Find where the given text appears and provide that cell's center as (X, Y) coordinate. 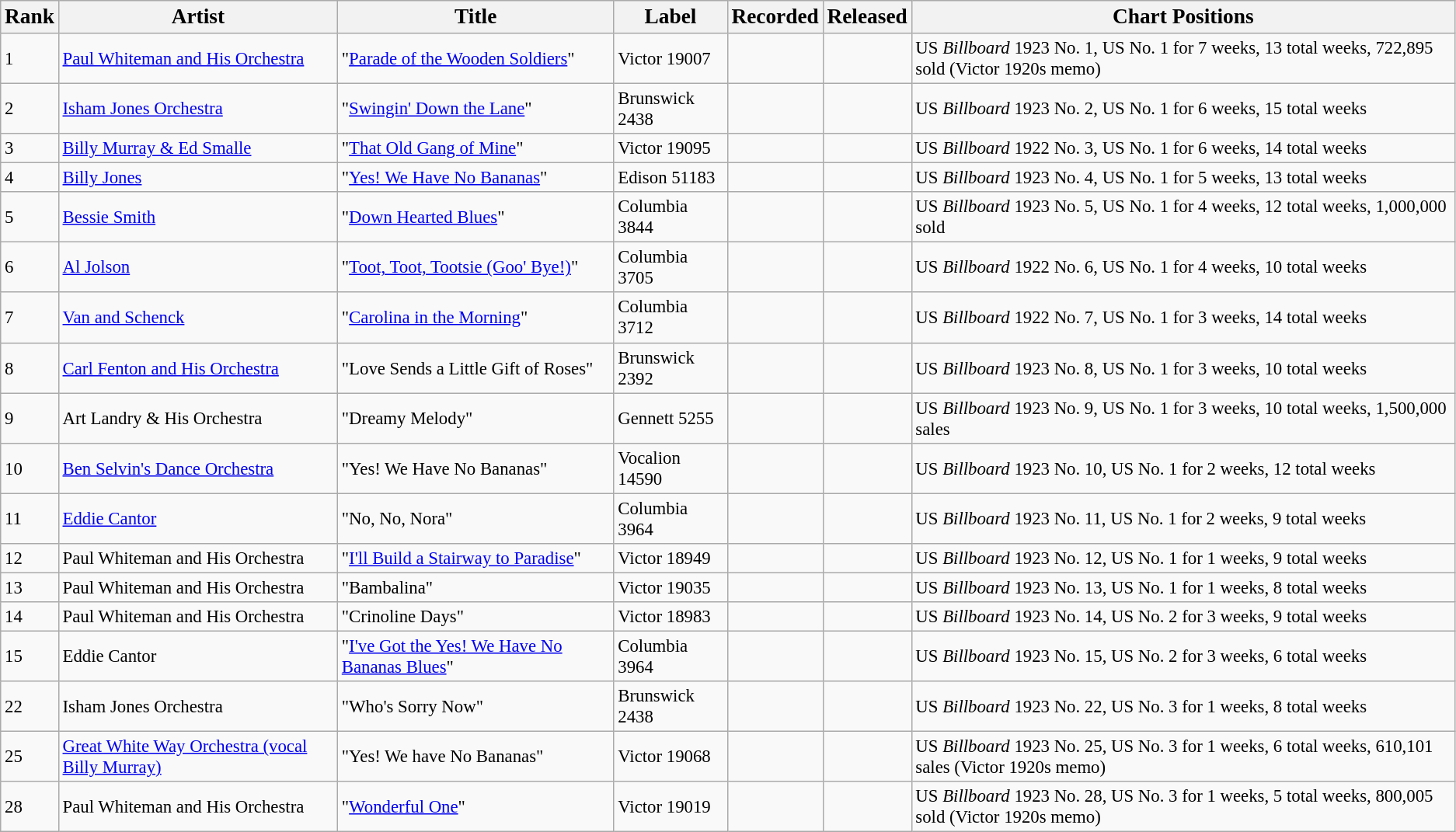
Carl Fenton and His Orchestra (197, 368)
US Billboard 1922 No. 3, US No. 1 for 6 weeks, 14 total weeks (1183, 148)
25 (30, 757)
Victor 18983 (671, 617)
"I'll Build a Stairway to Paradise" (475, 559)
Title (475, 17)
US Billboard 1923 No. 28, US No. 3 for 1 weeks, 5 total weeks, 800,005 sold (Victor 1920s memo) (1183, 806)
"I've Got the Yes! We Have No Bananas Blues" (475, 656)
6 (30, 267)
Victor 19095 (671, 148)
Victor 19019 (671, 806)
US Billboard 1923 No. 11, US No. 1 for 2 weeks, 9 total weeks (1183, 519)
"Swingin' Down the Lane" (475, 109)
US Billboard 1923 No. 22, US No. 3 for 1 weeks, 8 total weeks (1183, 707)
"Down Hearted Blues" (475, 218)
Columbia 3705 (671, 267)
US Billboard 1923 No. 9, US No. 1 for 3 weeks, 10 total weeks, 1,500,000 sales (1183, 418)
US Billboard 1923 No. 4, US No. 1 for 5 weeks, 13 total weeks (1183, 178)
22 (30, 707)
US Billboard 1923 No. 25, US No. 3 for 1 weeks, 6 total weeks, 610,101 sales (Victor 1920s memo) (1183, 757)
US Billboard 1923 No. 14, US No. 2 for 3 weeks, 9 total weeks (1183, 617)
US Billboard 1923 No. 15, US No. 2 for 3 weeks, 6 total weeks (1183, 656)
1 (30, 59)
7 (30, 319)
US Billboard 1923 No. 5, US No. 1 for 4 weeks, 12 total weeks, 1,000,000 sold (1183, 218)
Van and Schenck (197, 319)
15 (30, 656)
Al Jolson (197, 267)
"Parade of the Wooden Soldiers" (475, 59)
"Wonderful One" (475, 806)
Edison 51183 (671, 178)
Victor 19007 (671, 59)
Billy Jones (197, 178)
10 (30, 468)
"Yes! We have No Bananas" (475, 757)
Chart Positions (1183, 17)
5 (30, 218)
2 (30, 109)
Columbia 3712 (671, 319)
"Toot, Toot, Tootsie (Goo' Bye!)" (475, 267)
US Billboard 1923 No. 8, US No. 1 for 3 weeks, 10 total weeks (1183, 368)
Art Landry & His Orchestra (197, 418)
US Billboard 1923 No. 12, US No. 1 for 1 weeks, 9 total weeks (1183, 559)
Artist (197, 17)
Victor 18949 (671, 559)
28 (30, 806)
US Billboard 1923 No. 13, US No. 1 for 1 weeks, 8 total weeks (1183, 587)
US Billboard 1923 No. 2, US No. 1 for 6 weeks, 15 total weeks (1183, 109)
Label (671, 17)
"Carolina in the Morning" (475, 319)
"Dreamy Melody" (475, 418)
Great White Way Orchestra (vocal Billy Murray) (197, 757)
13 (30, 587)
11 (30, 519)
Rank (30, 17)
"That Old Gang of Mine" (475, 148)
Billy Murray & Ed Smalle (197, 148)
4 (30, 178)
9 (30, 418)
14 (30, 617)
"Crinoline Days" (475, 617)
Victor 19068 (671, 757)
Columbia 3844 (671, 218)
US Billboard 1922 No. 6, US No. 1 for 4 weeks, 10 total weeks (1183, 267)
Vocalion 14590 (671, 468)
8 (30, 368)
US Billboard 1923 No. 1, US No. 1 for 7 weeks, 13 total weeks, 722,895 sold (Victor 1920s memo) (1183, 59)
Gennett 5255 (671, 418)
US Billboard 1923 No. 10, US No. 1 for 2 weeks, 12 total weeks (1183, 468)
Bessie Smith (197, 218)
12 (30, 559)
Ben Selvin's Dance Orchestra (197, 468)
"Bambalina" (475, 587)
Recorded (775, 17)
"Who's Sorry Now" (475, 707)
Victor 19035 (671, 587)
Brunswick 2392 (671, 368)
"No, No, Nora" (475, 519)
3 (30, 148)
US Billboard 1922 No. 7, US No. 1 for 3 weeks, 14 total weeks (1183, 319)
Released (867, 17)
"Love Sends a Little Gift of Roses" (475, 368)
